Identify which cell holds the provided text, then report its (x, y) central coordinate. 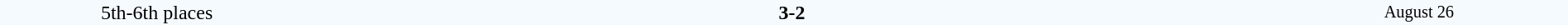
5th-6th places (157, 12)
3-2 (791, 12)
August 26 (1419, 12)
